Pinpoint the cell where the given text exists, returning its (X, Y) midpoint coordinate. 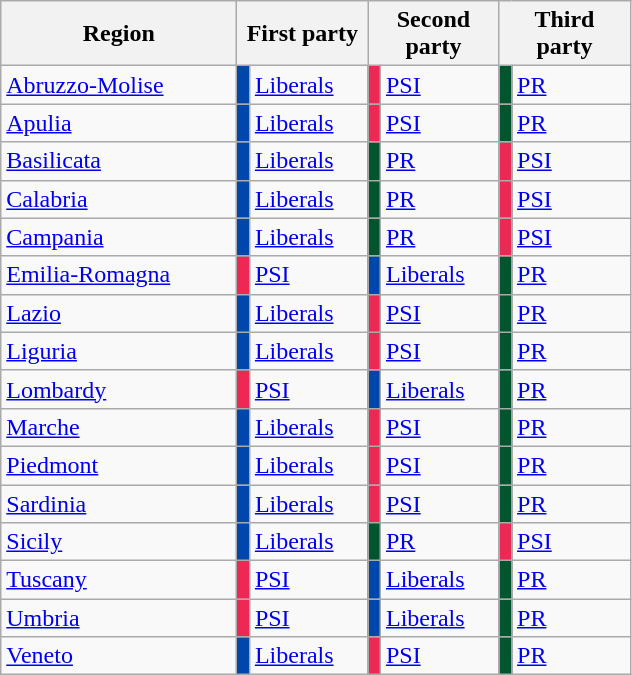
Lombardy (119, 389)
Liguria (119, 351)
Basilicata (119, 161)
Sicily (119, 542)
Region (119, 34)
Third party (564, 34)
Lazio (119, 313)
First party (302, 34)
Marche (119, 427)
Calabria (119, 199)
Umbria (119, 618)
Emilia-Romagna (119, 275)
Apulia (119, 123)
Sardinia (119, 503)
Second party (434, 34)
Campania (119, 237)
Abruzzo-Molise (119, 85)
Piedmont (119, 465)
Veneto (119, 656)
Tuscany (119, 580)
